Return the (x, y) coordinate for the center point of the cell that contains the specified text.  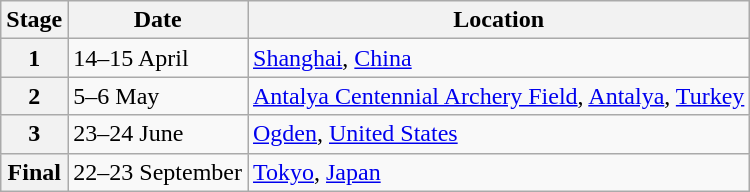
23–24 June (158, 134)
Final (34, 172)
Shanghai, China (499, 58)
Date (158, 20)
Antalya Centennial Archery Field, Antalya, Turkey (499, 96)
Location (499, 20)
3 (34, 134)
Stage (34, 20)
5–6 May (158, 96)
Tokyo, Japan (499, 172)
1 (34, 58)
14–15 April (158, 58)
Ogden, United States (499, 134)
22–23 September (158, 172)
2 (34, 96)
